Capture the cell that displays the provided text and extract its (X, Y) central coordinate. 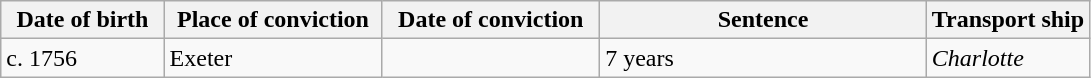
c. 1756 (82, 58)
7 years (764, 58)
Exeter (273, 58)
Date of conviction (491, 20)
Charlotte (1008, 58)
Sentence (764, 20)
Date of birth (82, 20)
Place of conviction (273, 20)
Transport ship (1008, 20)
